Extract the [x, y] coordinate from the center of the cell holding the provided text.  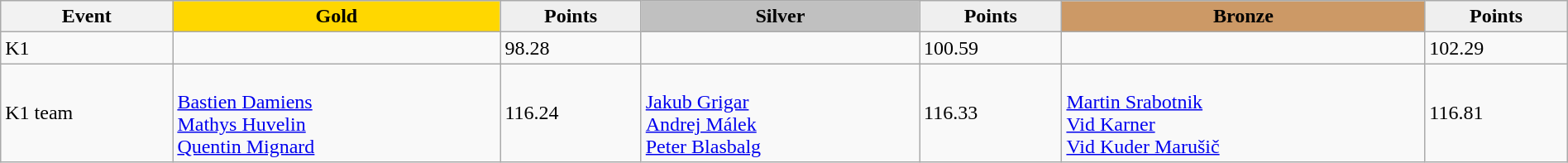
Jakub GrigarAndrej MálekPeter Blasbalg [780, 113]
Gold [337, 17]
K1 team [87, 113]
Bastien DamiensMathys HuvelinQuentin Mignard [337, 113]
102.29 [1496, 48]
116.33 [991, 113]
98.28 [571, 48]
100.59 [991, 48]
Silver [780, 17]
K1 [87, 48]
116.81 [1496, 113]
Event [87, 17]
Bronze [1244, 17]
Martin SrabotnikVid KarnerVid Kuder Marušič [1244, 113]
116.24 [571, 113]
